Scan for the cell matching the given text and deliver its [x, y] coordinate at center. 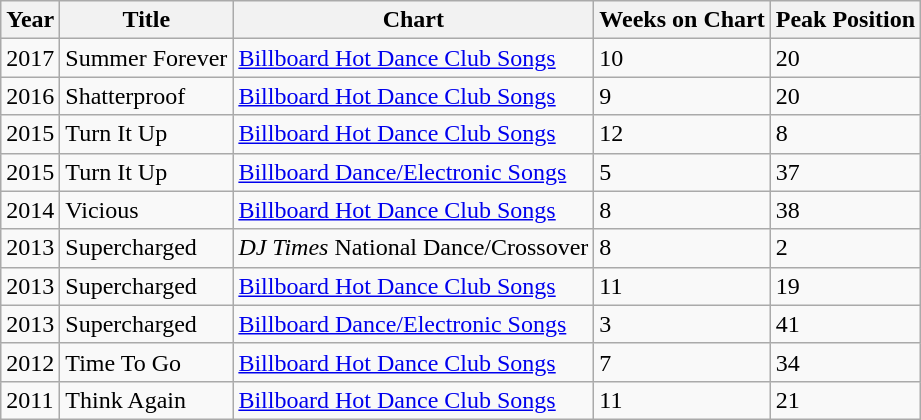
3 [682, 324]
DJ Times National Dance/Crossover [414, 248]
7 [682, 362]
2012 [30, 362]
Vicious [146, 210]
Chart [414, 20]
2016 [30, 96]
Title [146, 20]
Time To Go [146, 362]
38 [845, 210]
12 [682, 134]
10 [682, 58]
Peak Position [845, 20]
2011 [30, 400]
Shatterproof [146, 96]
Think Again [146, 400]
2017 [30, 58]
Summer Forever [146, 58]
9 [682, 96]
5 [682, 172]
Year [30, 20]
21 [845, 400]
Weeks on Chart [682, 20]
41 [845, 324]
37 [845, 172]
2014 [30, 210]
19 [845, 286]
2 [845, 248]
34 [845, 362]
